Locate the cell with the specified text and output its (x, y) center coordinate. 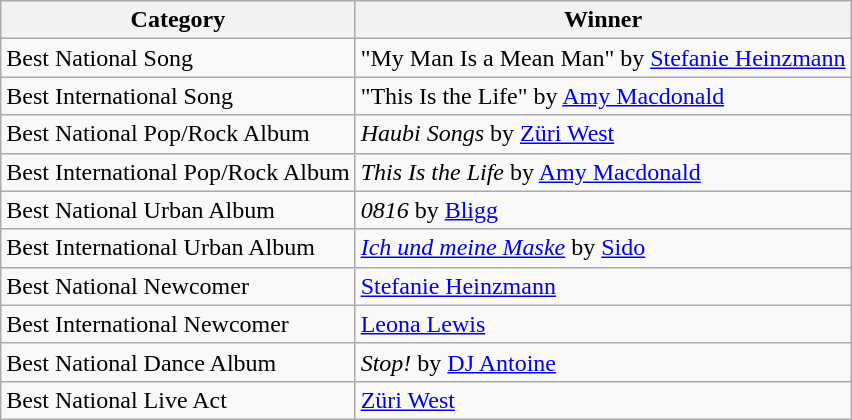
Best National Song (178, 58)
"My Man Is a Mean Man" by Stefanie Heinzmann (603, 58)
Best National Live Act (178, 400)
This Is the Life by Amy Macdonald (603, 172)
Züri West (603, 400)
Best National Urban Album (178, 210)
Haubi Songs by Züri West (603, 134)
Best National Pop/Rock Album (178, 134)
Best International Pop/Rock Album (178, 172)
"This Is the Life" by Amy Macdonald (603, 96)
Best National Newcomer (178, 286)
Stefanie Heinzmann (603, 286)
Best International Urban Album (178, 248)
Winner (603, 20)
0816 by Bligg (603, 210)
Leona Lewis (603, 324)
Category (178, 20)
Best International Newcomer (178, 324)
Ich und meine Maske by Sido (603, 248)
Stop! by DJ Antoine (603, 362)
Best International Song (178, 96)
Best National Dance Album (178, 362)
